Determine the [x, y] coordinate at the center of the cell enclosing the given text.  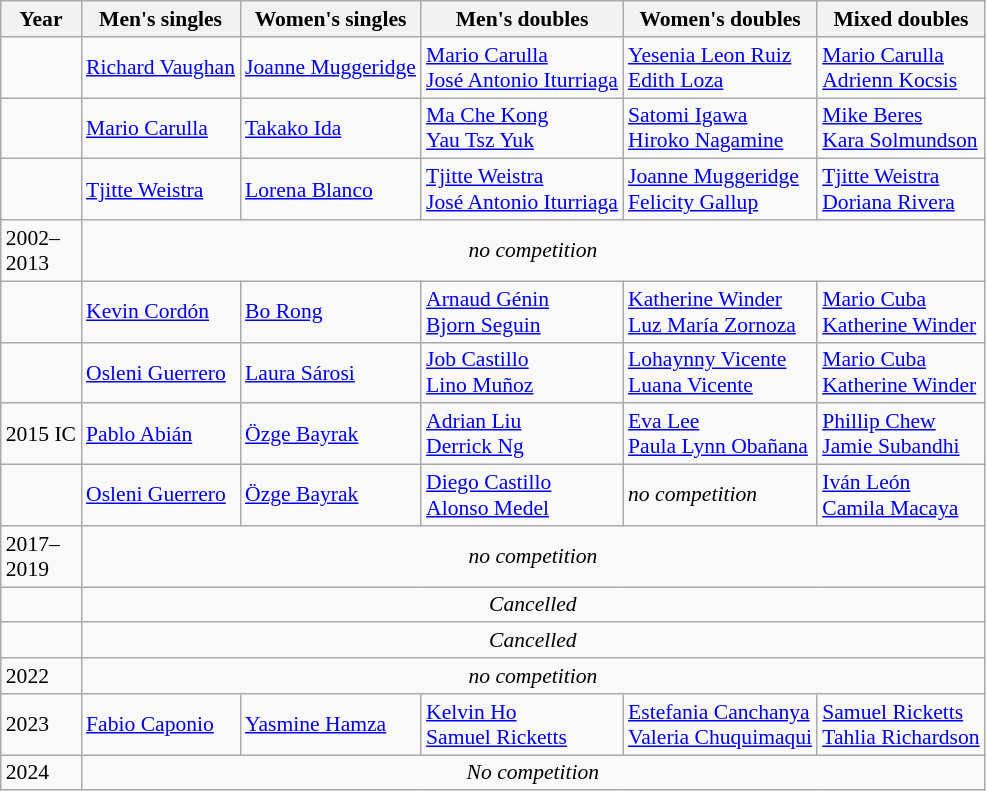
Mike Beres Kara Solmundson [900, 128]
Phillip Chew Jamie Subandhi [900, 434]
2002–2013 [41, 250]
Ma Che Kong Yau Tsz Yuk [522, 128]
Arnaud Génin Bjorn Seguin [522, 312]
Job Castillo Lino Muñoz [522, 372]
Tjitte Weistra José Antonio Iturriaga [522, 190]
Kelvin Ho Samuel Ricketts [522, 724]
Joanne Muggeridge Felicity Gallup [720, 190]
Laura Sárosi [330, 372]
Mario Carulla [160, 128]
2015 IC [41, 434]
Samuel Ricketts Tahlia Richardson [900, 724]
2017–2019 [41, 556]
Richard Vaughan [160, 68]
Katherine Winder Luz María Zornoza [720, 312]
Tjitte Weistra [160, 190]
Mario Carulla José Antonio Iturriaga [522, 68]
Diego Castillo Alonso Medel [522, 496]
Iván León Camila Macaya [900, 496]
2024 [41, 773]
Lorena Blanco [330, 190]
Tjitte Weistra Doriana Rivera [900, 190]
2022 [41, 676]
Estefania Canchanya Valeria Chuquimaqui [720, 724]
Kevin Cordón [160, 312]
Eva Lee Paula Lynn Obañana [720, 434]
Year [41, 19]
Fabio Caponio [160, 724]
Takako Ida [330, 128]
Satomi Igawa Hiroko Nagamine [720, 128]
Lohaynny Vicente Luana Vicente [720, 372]
Men's doubles [522, 19]
No competition [533, 773]
Adrian Liu Derrick Ng [522, 434]
Yesenia Leon Ruiz Edith Loza [720, 68]
Women's doubles [720, 19]
Mario Carulla Adrienn Kocsis [900, 68]
Men's singles [160, 19]
Yasmine Hamza [330, 724]
Pablo Abián [160, 434]
Bo Rong [330, 312]
Mixed doubles [900, 19]
Joanne Muggeridge [330, 68]
Women's singles [330, 19]
2023 [41, 724]
